Find where the given text appears and provide that cell's center as (x, y) coordinate. 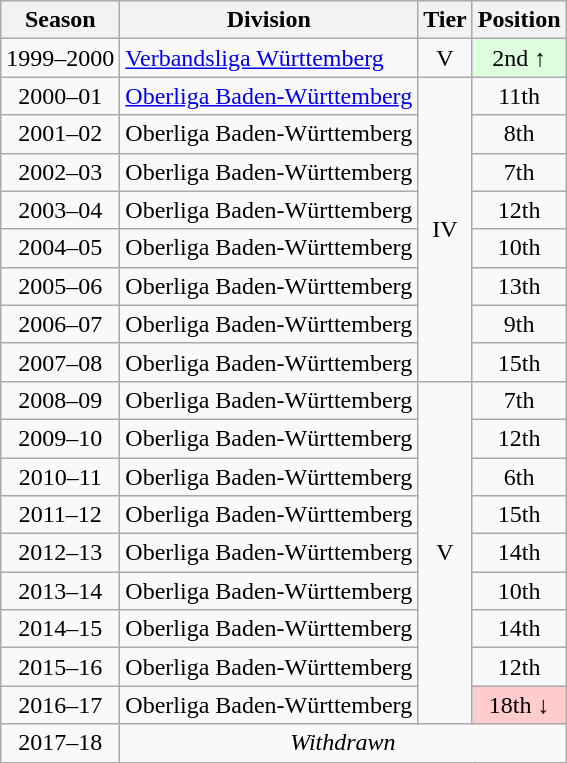
2010–11 (60, 477)
2013–14 (60, 591)
2002–03 (60, 172)
2017–18 (60, 743)
2012–13 (60, 553)
6th (519, 477)
2001–02 (60, 134)
Position (519, 20)
2007–08 (60, 362)
13th (519, 286)
1999–2000 (60, 58)
8th (519, 134)
2016–17 (60, 705)
2004–05 (60, 248)
IV (446, 229)
2009–10 (60, 438)
2005–06 (60, 286)
Withdrawn (343, 743)
2011–12 (60, 515)
2008–09 (60, 400)
Verbandsliga Württemberg (269, 58)
Division (269, 20)
Season (60, 20)
18th ↓ (519, 705)
Tier (446, 20)
2nd ↑ (519, 58)
2014–15 (60, 629)
11th (519, 96)
2006–07 (60, 324)
2015–16 (60, 667)
2000–01 (60, 96)
2003–04 (60, 210)
9th (519, 324)
